Capture the cell that displays the provided text and extract its (x, y) central coordinate. 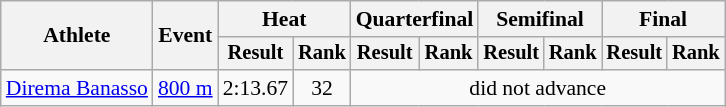
Event (186, 36)
Heat (284, 19)
Semifinal (540, 19)
Direma Banasso (77, 88)
Final (664, 19)
did not advance (538, 88)
2:13.67 (256, 88)
32 (322, 88)
Athlete (77, 36)
Quarterfinal (415, 19)
800 m (186, 88)
